From the cell containing the given text, extract its center point as [x, y] coordinate. 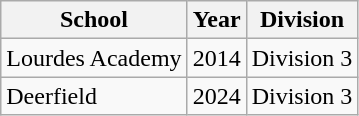
2024 [216, 96]
2014 [216, 58]
Lourdes Academy [94, 58]
Year [216, 20]
School [94, 20]
Deerfield [94, 96]
Division [302, 20]
